Return the [x, y] coordinate for the center point of the cell that contains the specified text.  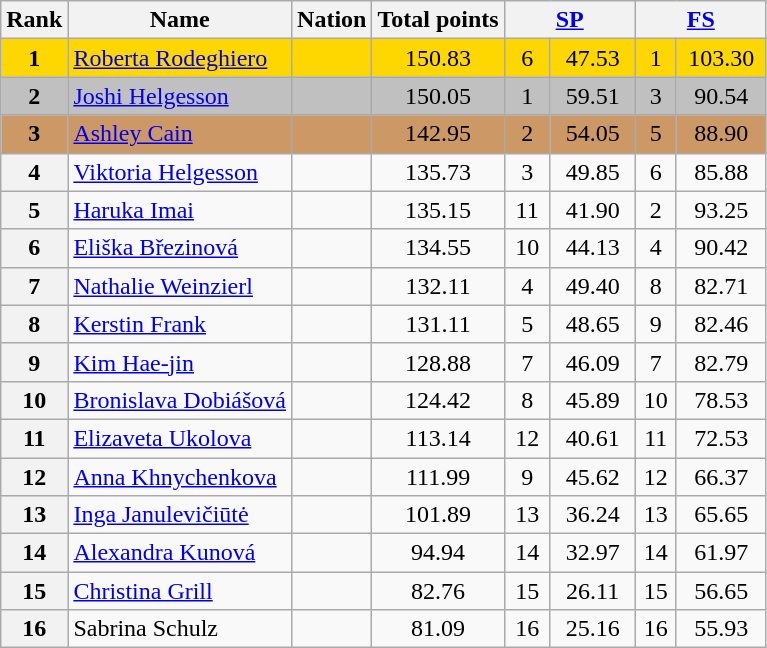
26.11 [592, 591]
25.16 [592, 629]
Kerstin Frank [180, 324]
128.88 [438, 362]
81.09 [438, 629]
Anna Khnychenkova [180, 477]
85.88 [721, 172]
Eliška Březinová [180, 248]
Elizaveta Ukolova [180, 438]
93.25 [721, 210]
Inga Janulevičiūtė [180, 515]
47.53 [592, 58]
Joshi Helgesson [180, 96]
46.09 [592, 362]
113.14 [438, 438]
Alexandra Kunová [180, 553]
103.30 [721, 58]
131.11 [438, 324]
150.05 [438, 96]
82.71 [721, 286]
101.89 [438, 515]
45.89 [592, 400]
Viktoria Helgesson [180, 172]
Rank [34, 20]
36.24 [592, 515]
135.15 [438, 210]
41.90 [592, 210]
61.97 [721, 553]
94.94 [438, 553]
150.83 [438, 58]
Haruka Imai [180, 210]
72.53 [721, 438]
88.90 [721, 134]
Roberta Rodeghiero [180, 58]
48.65 [592, 324]
Name [180, 20]
56.65 [721, 591]
SP [570, 20]
44.13 [592, 248]
54.05 [592, 134]
82.76 [438, 591]
55.93 [721, 629]
82.79 [721, 362]
Total points [438, 20]
134.55 [438, 248]
142.95 [438, 134]
45.62 [592, 477]
90.42 [721, 248]
82.46 [721, 324]
135.73 [438, 172]
111.99 [438, 477]
40.61 [592, 438]
66.37 [721, 477]
Ashley Cain [180, 134]
Sabrina Schulz [180, 629]
Nation [332, 20]
FS [700, 20]
49.85 [592, 172]
124.42 [438, 400]
32.97 [592, 553]
Kim Hae-jin [180, 362]
65.65 [721, 515]
Nathalie Weinzierl [180, 286]
78.53 [721, 400]
Christina Grill [180, 591]
132.11 [438, 286]
Bronislava Dobiášová [180, 400]
49.40 [592, 286]
59.51 [592, 96]
90.54 [721, 96]
